Capture the cell that displays the provided text and extract its [X, Y] central coordinate. 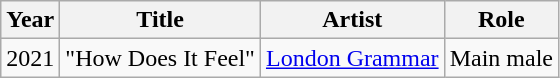
Role [501, 20]
Year [30, 20]
Artist [352, 20]
2021 [30, 58]
Title [160, 20]
London Grammar [352, 58]
"How Does It Feel" [160, 58]
Main male [501, 58]
